Determine the [X, Y] coordinate at the center of the cell enclosing the given text.  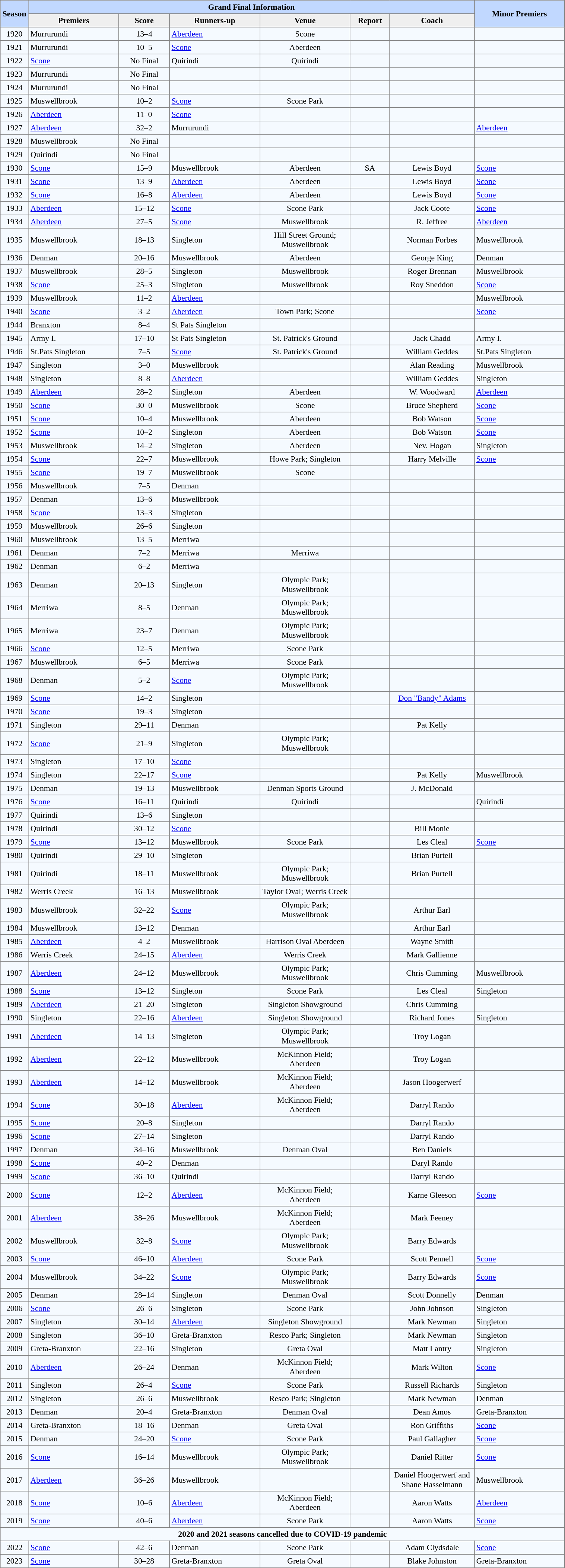
6–2 [144, 566]
Mark Wilton [432, 1367]
7–2 [144, 553]
19–7 [144, 472]
2009 [15, 1349]
2007 [15, 1322]
11–0 [144, 114]
1925 [15, 101]
2015 [15, 1439]
1974 [15, 775]
Runners-up [215, 20]
1937 [15, 271]
28–5 [144, 271]
19–3 [144, 712]
42–6 [144, 1548]
27–5 [144, 222]
1999 [15, 1176]
32–2 [144, 128]
28–2 [144, 392]
1938 [15, 285]
1953 [15, 446]
1988 [15, 991]
W. Woodward [432, 392]
George King [432, 258]
1986 [15, 955]
34–16 [144, 1150]
1940 [15, 311]
Dean Amos [432, 1412]
Harrison Oval Aberdeen [305, 941]
1926 [15, 114]
20–13 [144, 585]
R. Jeffree [432, 222]
Score [144, 20]
1982 [15, 891]
1967 [15, 662]
Daniel Hoogerwerf and Shane Hasselmann [432, 1480]
Roy Sneddon [432, 285]
Don "Bandy" Adams [432, 698]
Ron Griffiths [432, 1425]
21–9 [144, 743]
13–4 [144, 34]
32–8 [144, 1241]
8–5 [144, 608]
1969 [15, 698]
3–0 [144, 365]
2013 [15, 1412]
14–13 [144, 1036]
Harry Melville [432, 459]
Adam Clydsdale [432, 1548]
Matt Lantry [432, 1349]
1995 [15, 1123]
12–2 [144, 1195]
1932 [15, 195]
2017 [15, 1480]
1975 [15, 788]
28–14 [144, 1295]
1930 [15, 168]
1954 [15, 459]
21–20 [144, 1004]
8–4 [144, 325]
1950 [15, 405]
Paul Gallagher [432, 1439]
26–24 [144, 1367]
1991 [15, 1036]
16–8 [144, 195]
2023 [15, 1561]
1958 [15, 513]
5–2 [144, 680]
1931 [15, 181]
1952 [15, 432]
10–5 [144, 47]
1990 [15, 1018]
Karne Gleeson [432, 1195]
2016 [15, 1457]
29–11 [144, 725]
Branxton [73, 325]
25–3 [144, 285]
22–7 [144, 459]
Howe Park; Singleton [305, 459]
20–8 [144, 1123]
1922 [15, 61]
22–12 [144, 1059]
6–5 [144, 662]
Richard Jones [432, 1018]
1945 [15, 338]
1973 [15, 761]
1928 [15, 141]
13–3 [144, 513]
2010 [15, 1367]
8–8 [144, 378]
1970 [15, 712]
Report [370, 20]
1955 [15, 472]
11–2 [144, 298]
Alan Reading [432, 365]
1972 [15, 743]
24–20 [144, 1439]
29–10 [144, 855]
30–12 [144, 829]
1987 [15, 973]
1966 [15, 649]
1921 [15, 47]
Jason Hoogerwerf [432, 1082]
2004 [15, 1277]
30–18 [144, 1105]
10–4 [144, 419]
16–13 [144, 891]
1935 [15, 240]
J. McDonald [432, 788]
2008 [15, 1335]
John Johnson [432, 1308]
20–4 [144, 1412]
1983 [15, 910]
16–14 [144, 1457]
10–6 [144, 1503]
3–2 [144, 311]
1978 [15, 829]
Wayne Smith [432, 941]
30–14 [144, 1322]
1923 [15, 74]
Venue [305, 20]
1977 [15, 815]
Hill Street Ground; Muswellbrook [305, 240]
1985 [15, 941]
22–17 [144, 775]
40–2 [144, 1163]
1948 [15, 378]
1965 [15, 630]
Town Park; Scone [305, 311]
1963 [15, 585]
1997 [15, 1150]
Taylor Oval; Werris Creek [305, 891]
2022 [15, 1548]
Grand Final Information [251, 7]
SA [370, 168]
1980 [15, 855]
40–6 [144, 1521]
Blake Johnston [432, 1561]
Daniel Ritter [432, 1457]
Mark Gallienne [432, 955]
18–11 [144, 874]
Minor Premiers [520, 14]
1936 [15, 258]
36–26 [144, 1480]
38–26 [144, 1218]
4–2 [144, 941]
1976 [15, 802]
1920 [15, 34]
46–10 [144, 1259]
1929 [15, 155]
27–14 [144, 1136]
2019 [15, 1521]
Jack Coote [432, 208]
24–12 [144, 973]
1924 [15, 88]
Coach [432, 20]
1961 [15, 553]
1962 [15, 566]
12–5 [144, 649]
Season [15, 14]
16–11 [144, 802]
Norman Forbes [432, 240]
18–16 [144, 1425]
1989 [15, 1004]
Scott Donnelly [432, 1295]
1998 [15, 1163]
1944 [15, 325]
1984 [15, 928]
1949 [15, 392]
Jack Chadd [432, 338]
20–16 [144, 258]
2018 [15, 1503]
1927 [15, 128]
1947 [15, 365]
1939 [15, 298]
1951 [15, 419]
1968 [15, 680]
Denman Sports Ground [305, 788]
1956 [15, 486]
1959 [15, 526]
30–28 [144, 1561]
1960 [15, 539]
1993 [15, 1082]
Roger Brennan [432, 271]
1957 [15, 499]
1934 [15, 222]
1933 [15, 208]
15–12 [144, 208]
Ben Daniels [432, 1150]
13–9 [144, 181]
34–22 [144, 1277]
Daryl Rando [432, 1163]
1981 [15, 874]
1946 [15, 352]
19–13 [144, 788]
2005 [15, 1295]
2003 [15, 1259]
26–4 [144, 1385]
18–13 [144, 240]
Bruce Shepherd [432, 405]
15–9 [144, 168]
1964 [15, 608]
1979 [15, 842]
2012 [15, 1398]
Premiers [73, 20]
Scott Pennell [432, 1259]
32–22 [144, 910]
1994 [15, 1105]
14–12 [144, 1082]
2002 [15, 1241]
1996 [15, 1136]
2020 and 2021 seasons cancelled due to COVID-19 pandemic [282, 1534]
2011 [15, 1385]
30–0 [144, 405]
2001 [15, 1218]
Bill Monie [432, 829]
2014 [15, 1425]
1971 [15, 725]
23–7 [144, 630]
Nev. Hogan [432, 446]
Russell Richards [432, 1385]
1992 [15, 1059]
2006 [15, 1308]
24–15 [144, 955]
Mark Feeney [432, 1218]
13–5 [144, 539]
2000 [15, 1195]
